Find where the given text appears and provide that cell's center as (x, y) coordinate. 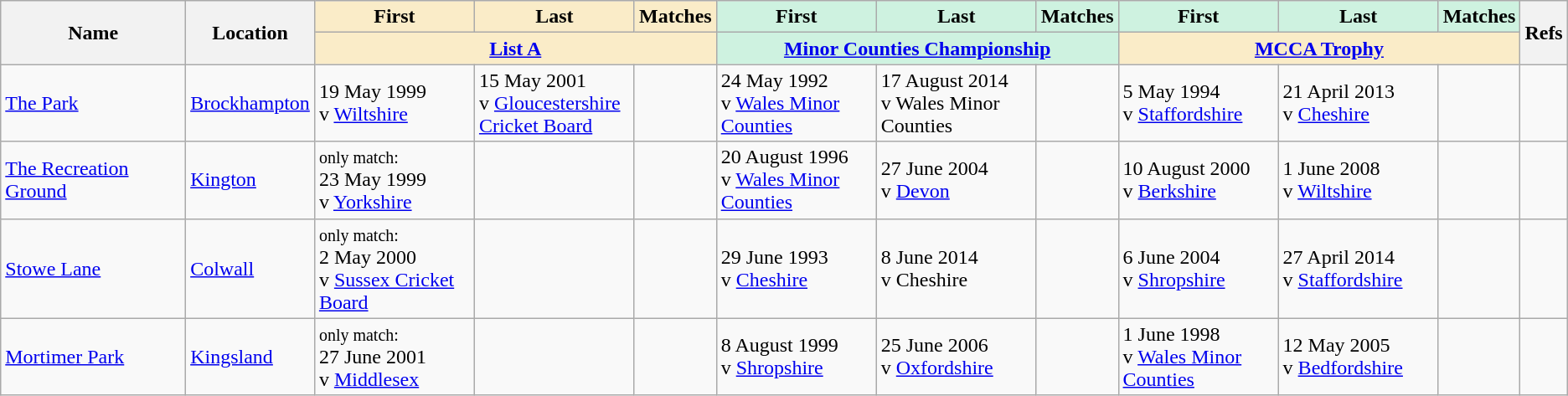
15 May 2001v Gloucestershire Cricket Board (554, 103)
MCCA Trophy (1319, 49)
27 April 2014v Staffordshire (1359, 268)
The Recreation Ground (94, 180)
Kington (250, 180)
10 August 2000v Berkshire (1198, 180)
20 August 1996v Wales Minor Counties (796, 180)
8 June 2014v Cheshire (957, 268)
Location (250, 33)
only match:27 June 2001v Middlesex (394, 357)
19 May 1999v Wiltshire (394, 103)
Mortimer Park (94, 357)
The Park (94, 103)
17 August 2014v Wales Minor Counties (957, 103)
24 May 1992v Wales Minor Counties (796, 103)
Minor Counties Championship (917, 49)
Kingsland (250, 357)
25 June 2006v Oxfordshire (957, 357)
8 August 1999v Shropshire (796, 357)
Colwall (250, 268)
1 June 2008v Wiltshire (1359, 180)
List A (515, 49)
6 June 2004v Shropshire (1198, 268)
Stowe Lane (94, 268)
21 April 2013v Cheshire (1359, 103)
12 May 2005v Bedfordshire (1359, 357)
only match:2 May 2000v Sussex Cricket Board (394, 268)
only match:23 May 1999v Yorkshire (394, 180)
5 May 1994v Staffordshire (1198, 103)
29 June 1993v Cheshire (796, 268)
Name (94, 33)
Brockhampton (250, 103)
Refs (1544, 33)
27 June 2004v Devon (957, 180)
1 June 1998v Wales Minor Counties (1198, 357)
